Capture the cell that displays the provided text and extract its [x, y] central coordinate. 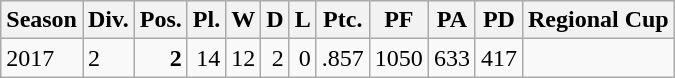
PA [452, 20]
633 [452, 58]
1050 [398, 58]
PF [398, 20]
0 [302, 58]
W [244, 20]
Pl. [206, 20]
Pos. [160, 20]
Season [42, 20]
417 [498, 58]
Ptc. [342, 20]
2017 [42, 58]
12 [244, 58]
.857 [342, 58]
Regional Cup [598, 20]
Div. [108, 20]
PD [498, 20]
L [302, 20]
14 [206, 58]
D [275, 20]
